For the text-containing cell, return its midpoint in (x, y) coordinate format. 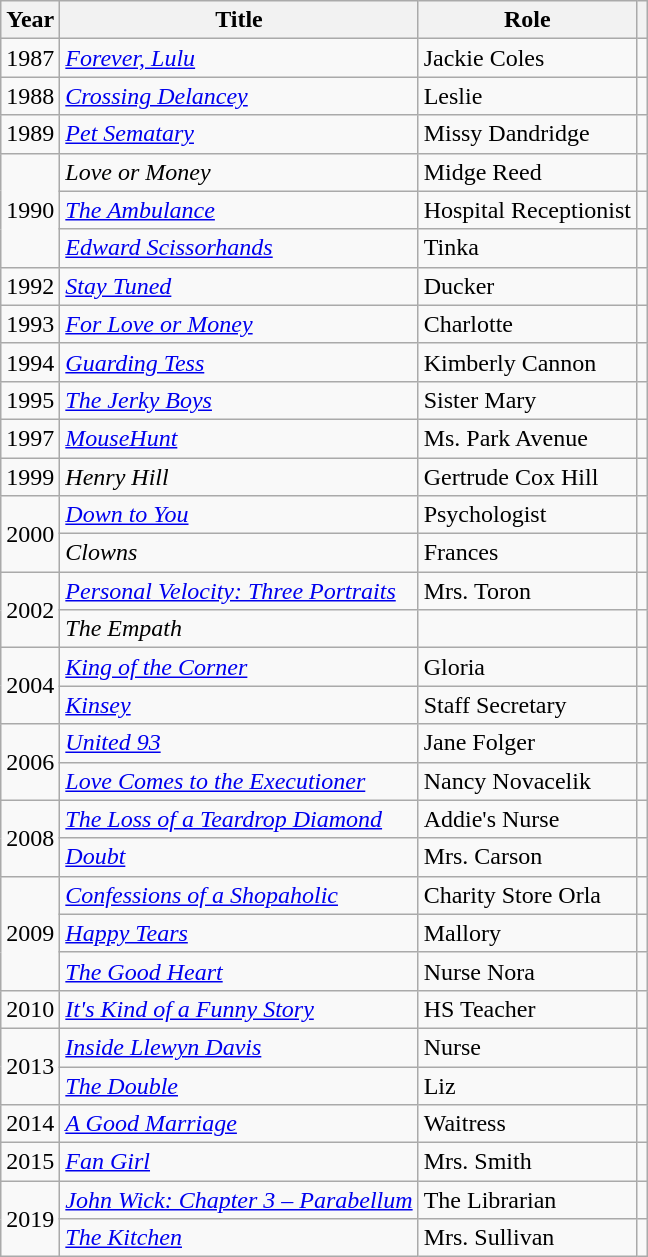
Liz (527, 1085)
Hospital Receptionist (527, 210)
Forever, Lulu (239, 58)
Love or Money (239, 172)
Happy Tears (239, 933)
2019 (30, 1219)
Edward Scissorhands (239, 248)
Mrs. Sullivan (527, 1238)
Stay Tuned (239, 286)
Year (30, 20)
Gertrude Cox Hill (527, 477)
1987 (30, 58)
Nurse (527, 1047)
Fan Girl (239, 1162)
The Ambulance (239, 210)
2013 (30, 1066)
It's Kind of a Funny Story (239, 1009)
Leslie (527, 96)
2014 (30, 1124)
Sister Mary (527, 400)
2015 (30, 1162)
Confessions of a Shopaholic (239, 895)
Midge Reed (527, 172)
Mrs. Smith (527, 1162)
2008 (30, 838)
United 93 (239, 743)
Mrs. Toron (527, 591)
Kinsey (239, 705)
King of the Corner (239, 667)
Nurse Nora (527, 971)
HS Teacher (527, 1009)
1992 (30, 286)
1989 (30, 134)
Inside Llewyn Davis (239, 1047)
1994 (30, 362)
2002 (30, 610)
1997 (30, 438)
Mrs. Carson (527, 857)
2010 (30, 1009)
The Empath (239, 629)
Tinka (527, 248)
1988 (30, 96)
For Love or Money (239, 324)
Ducker (527, 286)
A Good Marriage (239, 1124)
Nancy Novacelik (527, 781)
The Good Heart (239, 971)
Guarding Tess (239, 362)
1999 (30, 477)
Clowns (239, 553)
Crossing Delancey (239, 96)
Charlotte (527, 324)
1995 (30, 400)
Jackie Coles (527, 58)
Personal Velocity: Three Portraits (239, 591)
Addie's Nurse (527, 819)
1990 (30, 210)
1993 (30, 324)
Down to You (239, 515)
Charity Store Orla (527, 895)
Role (527, 20)
Jane Folger (527, 743)
The Double (239, 1085)
2006 (30, 762)
The Kitchen (239, 1238)
Title (239, 20)
Henry Hill (239, 477)
Ms. Park Avenue (527, 438)
The Librarian (527, 1200)
2000 (30, 534)
Gloria (527, 667)
MouseHunt (239, 438)
2004 (30, 686)
Pet Sematary (239, 134)
Doubt (239, 857)
The Jerky Boys (239, 400)
Mallory (527, 933)
Staff Secretary (527, 705)
Psychologist (527, 515)
Love Comes to the Executioner (239, 781)
John Wick: Chapter 3 – Parabellum (239, 1200)
Frances (527, 553)
Missy Dandridge (527, 134)
The Loss of a Teardrop Diamond (239, 819)
Kimberly Cannon (527, 362)
2009 (30, 933)
Waitress (527, 1124)
